Identify which cell holds the provided text, then report its [X, Y] central coordinate. 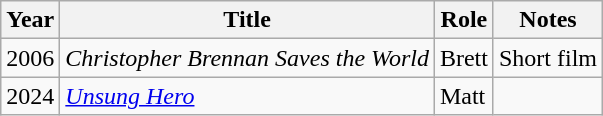
2006 [30, 58]
Unsung Hero [248, 96]
Role [464, 20]
Christopher Brennan Saves the World [248, 58]
Matt [464, 96]
Notes [548, 20]
Title [248, 20]
Short film [548, 58]
2024 [30, 96]
Year [30, 20]
Brett [464, 58]
